Capture the cell that displays the provided text and extract its (x, y) central coordinate. 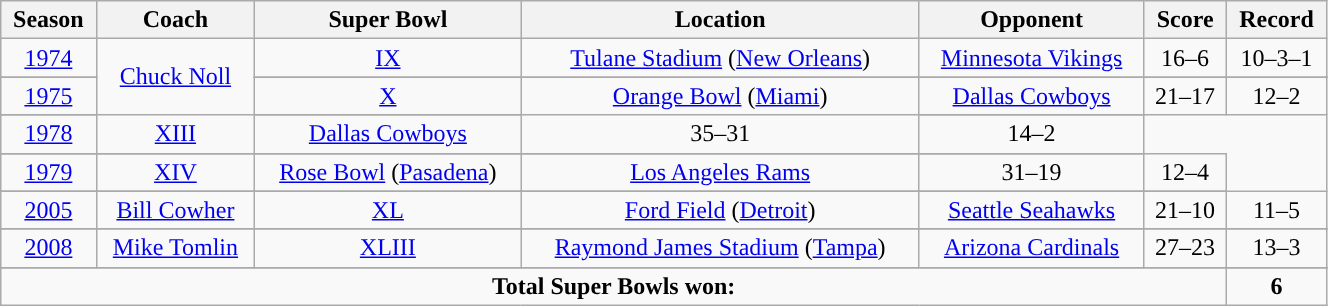
11–5 (1277, 210)
Total Super Bowls won: (614, 286)
Mike Tomlin (176, 248)
13–3 (1277, 248)
14–2 (1031, 134)
XIII (176, 134)
XIV (176, 172)
2005 (48, 210)
Tulane Stadium (New Orleans) (720, 58)
27–23 (1186, 248)
Season (48, 20)
21–17 (1186, 96)
Los Angeles Rams (720, 172)
X (388, 96)
2008 (48, 248)
Coach (176, 20)
Ford Field (Detroit) (720, 210)
31–19 (1031, 172)
Record (1277, 20)
Minnesota Vikings (1031, 58)
Seattle Seahawks (1031, 210)
Bill Cowher (176, 210)
1975 (48, 96)
6 (1277, 286)
1979 (48, 172)
Opponent (1031, 20)
1978 (48, 134)
21–10 (1186, 210)
XLIII (388, 248)
10–3–1 (1277, 58)
12–4 (1186, 172)
Raymond James Stadium (Tampa) (720, 248)
16–6 (1186, 58)
Rose Bowl (Pasadena) (388, 172)
IX (388, 58)
12–2 (1277, 96)
Arizona Cardinals (1031, 248)
Score (1186, 20)
Chuck Noll (176, 77)
Orange Bowl (Miami) (720, 96)
Location (720, 20)
XL (388, 210)
Super Bowl (388, 20)
1974 (48, 58)
35–31 (720, 134)
